Identify which cell holds the provided text, then report its [X, Y] central coordinate. 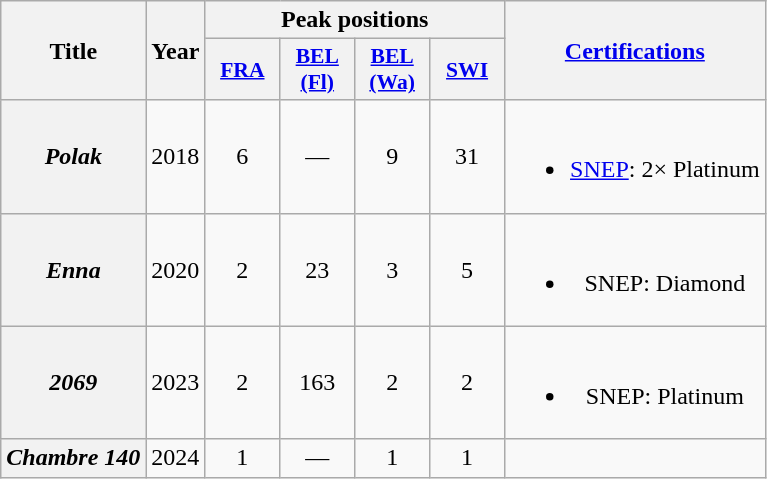
SNEP: Diamond [636, 270]
2024 [176, 458]
Certifications [636, 50]
2018 [176, 156]
Enna [74, 270]
SNEP: Platinum [636, 382]
BEL (Fl) [318, 70]
SWI [468, 70]
6 [242, 156]
Chambre 140 [74, 458]
5 [468, 270]
31 [468, 156]
3 [392, 270]
FRA [242, 70]
2020 [176, 270]
163 [318, 382]
Title [74, 50]
2069 [74, 382]
23 [318, 270]
Year [176, 50]
Peak positions [355, 20]
2023 [176, 382]
9 [392, 156]
BEL (Wa) [392, 70]
SNEP: 2× Platinum [636, 156]
Polak [74, 156]
